Find where the given text appears and provide that cell's center as (X, Y) coordinate. 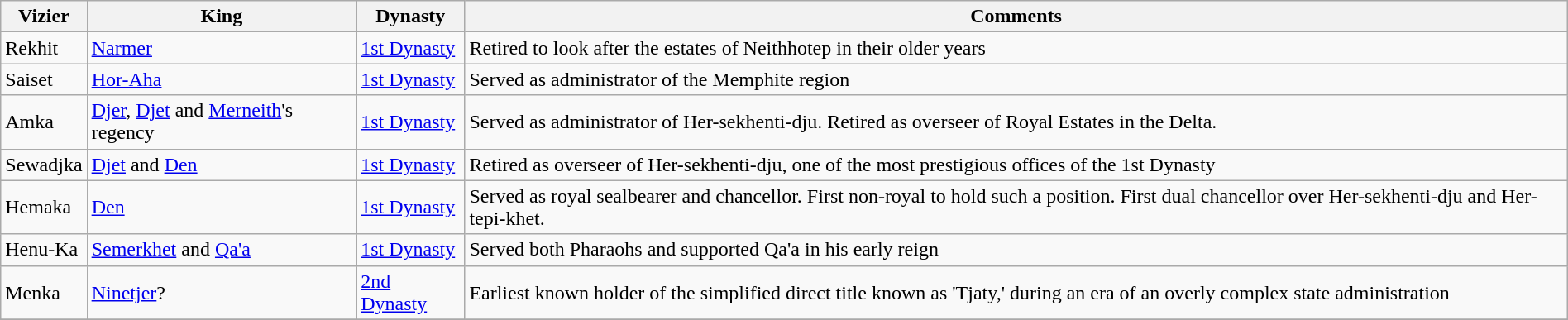
Served as administrator of the Memphite region (1016, 79)
Djet and Den (222, 165)
Retired to look after the estates of Neithhotep in their older years (1016, 48)
Amka (44, 122)
Saiset (44, 79)
Retired as overseer of Her-sekhenti-dju, one of the most prestigious offices of the 1st Dynasty (1016, 165)
Rekhit (44, 48)
Djer, Djet and Merneith's regency (222, 122)
Served both Pharaohs and supported Qa'a in his early reign (1016, 250)
Hemaka (44, 207)
Henu-Ka (44, 250)
Hor-Aha (222, 79)
Ninetjer? (222, 293)
Semerkhet and Qa'a (222, 250)
Dynasty (410, 17)
Menka (44, 293)
Narmer (222, 48)
Served as royal sealbearer and chancellor. First non-royal to hold such a position. First dual chancellor over Her-sekhenti-dju and Her-tepi-khet. (1016, 207)
Den (222, 207)
Vizier (44, 17)
Sewadjka (44, 165)
Served as administrator of Her-sekhenti-dju. Retired as overseer of Royal Estates in the Delta. (1016, 122)
King (222, 17)
2nd Dynasty (410, 293)
Earliest known holder of the simplified direct title known as 'Tjaty,' during an era of an overly complex state administration (1016, 293)
Comments (1016, 17)
